Detect which cell encompasses the target text, then output its (x, y) center coordinate. 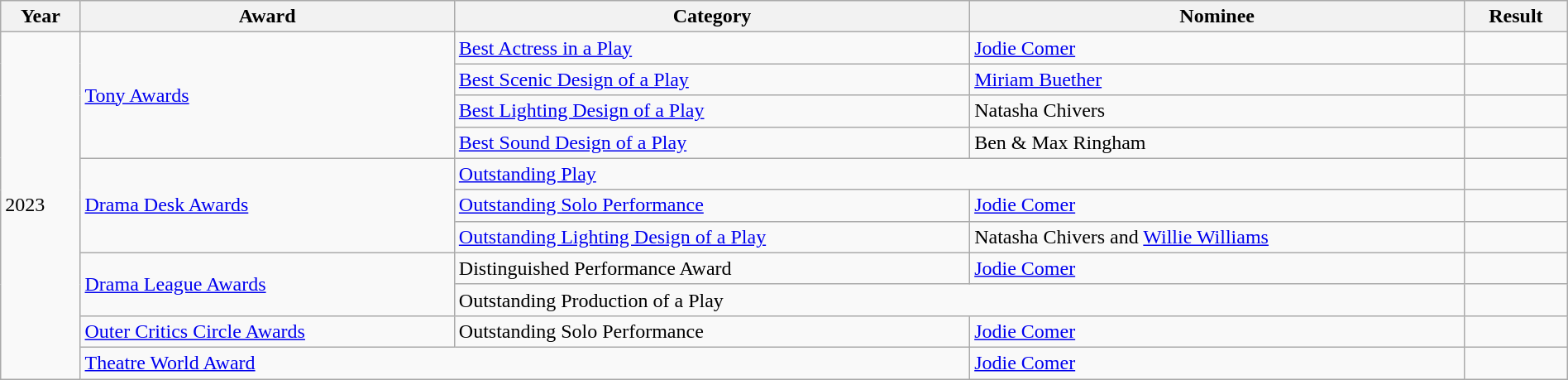
Year (41, 17)
Best Scenic Design of a Play (711, 79)
Award (267, 17)
Result (1517, 17)
Best Actress in a Play (711, 48)
Distinguished Performance Award (711, 268)
2023 (41, 205)
Natasha Chivers (1217, 111)
Miriam Buether (1217, 79)
Best Sound Design of a Play (711, 142)
Drama Desk Awards (267, 205)
Outstanding Lighting Design of a Play (711, 237)
Outer Critics Circle Awards (267, 331)
Drama League Awards (267, 284)
Category (711, 17)
Outstanding Play (959, 174)
Ben & Max Ringham (1217, 142)
Nominee (1217, 17)
Outstanding Production of a Play (959, 300)
Theatre World Award (525, 363)
Natasha Chivers and Willie Williams (1217, 237)
Tony Awards (267, 95)
Best Lighting Design of a Play (711, 111)
